From the cell containing the given text, extract its center point as [x, y] coordinate. 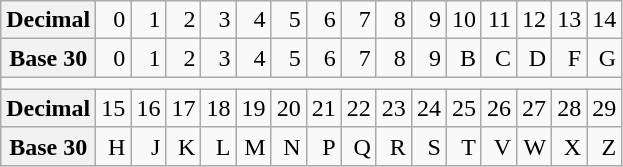
K [184, 146]
28 [570, 108]
24 [428, 108]
J [148, 146]
29 [604, 108]
B [464, 58]
F [570, 58]
15 [114, 108]
T [464, 146]
13 [570, 20]
23 [394, 108]
H [114, 146]
V [498, 146]
14 [604, 20]
11 [498, 20]
19 [254, 108]
21 [324, 108]
22 [358, 108]
25 [464, 108]
P [324, 146]
M [254, 146]
12 [534, 20]
G [604, 58]
R [394, 146]
18 [218, 108]
26 [498, 108]
L [218, 146]
S [428, 146]
C [498, 58]
Q [358, 146]
20 [288, 108]
16 [148, 108]
N [288, 146]
X [570, 146]
W [534, 146]
10 [464, 20]
Z [604, 146]
17 [184, 108]
D [534, 58]
27 [534, 108]
